From the cell containing the given text, extract its center point as (x, y) coordinate. 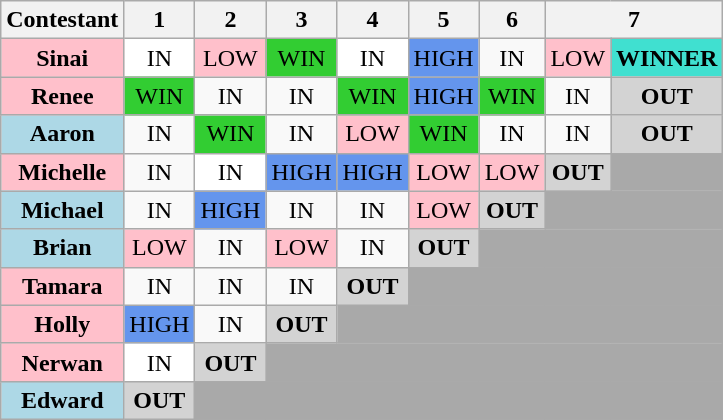
Michael (62, 210)
7 (634, 20)
Sinai (62, 58)
6 (512, 20)
Michelle (62, 172)
5 (444, 20)
2 (230, 20)
Nerwan (62, 362)
Contestant (62, 20)
Renee (62, 96)
Holly (62, 324)
4 (372, 20)
3 (302, 20)
Brian (62, 248)
Edward (62, 400)
1 (160, 20)
WINNER (667, 58)
Tamara (62, 286)
Aaron (62, 134)
